Provide the [x, y] coordinate of the cell's center where the given text is located.  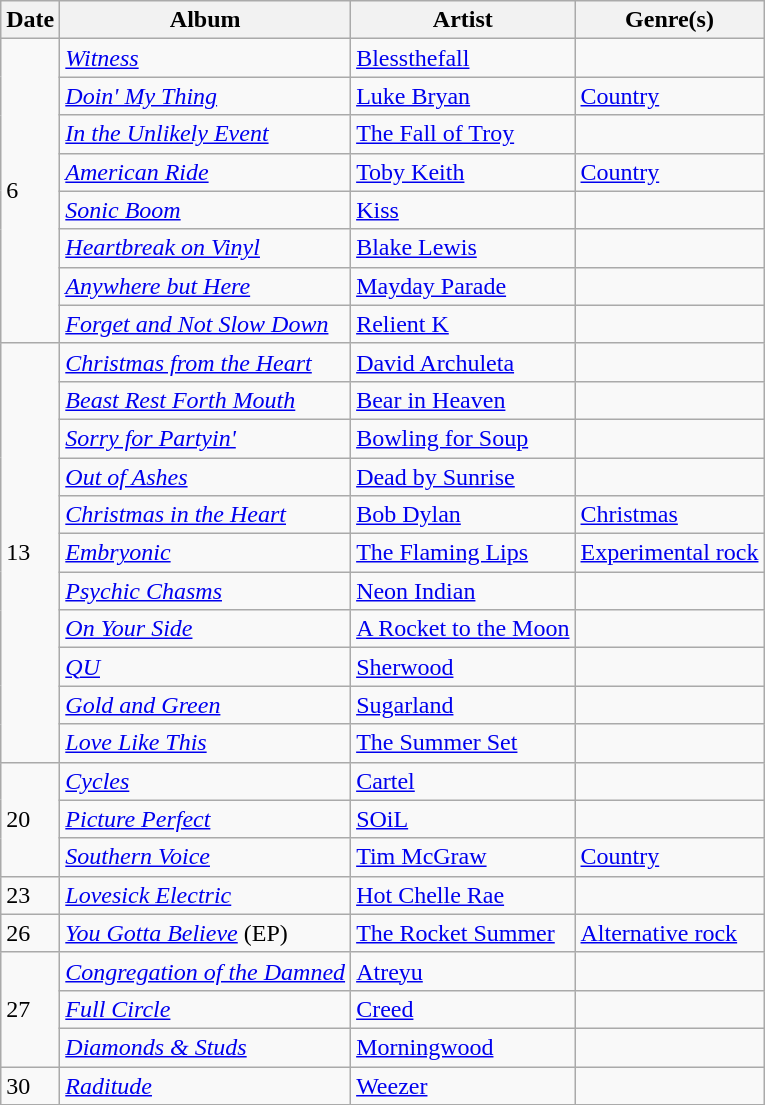
The Fall of Troy [463, 134]
American Ride [206, 172]
Bowling for Soup [463, 438]
Anywhere but Here [206, 286]
Blessthefall [463, 58]
Alternative rock [670, 933]
Tim McGraw [463, 857]
You Gotta Believe (EP) [206, 933]
20 [30, 819]
Hot Chelle Rae [463, 895]
Sherwood [463, 667]
Neon Indian [463, 591]
Bob Dylan [463, 515]
Christmas in the Heart [206, 515]
Christmas [670, 515]
Heartbreak on Vinyl [206, 248]
Luke Bryan [463, 96]
Atreyu [463, 971]
In the Unlikely Event [206, 134]
SOiL [463, 819]
Christmas from the Heart [206, 362]
Congregation of the Damned [206, 971]
Embryonic [206, 553]
6 [30, 191]
27 [30, 1009]
Bear in Heaven [463, 400]
Beast Rest Forth Mouth [206, 400]
Full Circle [206, 1009]
Creed [463, 1009]
David Archuleta [463, 362]
Gold and Green [206, 705]
Genre(s) [670, 20]
Picture Perfect [206, 819]
30 [30, 1085]
Psychic Chasms [206, 591]
Witness [206, 58]
Forget and Not Slow Down [206, 324]
On Your Side [206, 629]
Cartel [463, 781]
The Rocket Summer [463, 933]
The Flaming Lips [463, 553]
Southern Voice [206, 857]
Cycles [206, 781]
Love Like This [206, 743]
Dead by Sunrise [463, 477]
23 [30, 895]
A Rocket to the Moon [463, 629]
26 [30, 933]
Toby Keith [463, 172]
Relient K [463, 324]
Date [30, 20]
Experimental rock [670, 553]
The Summer Set [463, 743]
Morningwood [463, 1047]
13 [30, 552]
Diamonds & Studs [206, 1047]
Album [206, 20]
Lovesick Electric [206, 895]
Blake Lewis [463, 248]
Sorry for Partyin' [206, 438]
Artist [463, 20]
QU [206, 667]
Sugarland [463, 705]
Out of Ashes [206, 477]
Doin' My Thing [206, 96]
Mayday Parade [463, 286]
Raditude [206, 1085]
Sonic Boom [206, 210]
Kiss [463, 210]
Weezer [463, 1085]
